Locate the cell with the specified text and output its [x, y] center coordinate. 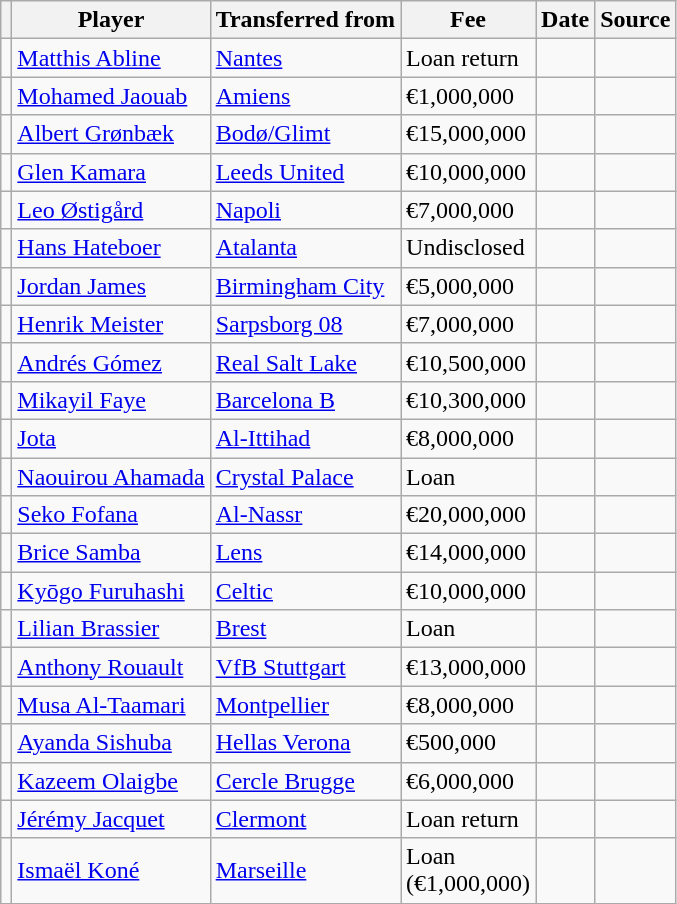
Al-Ittihad [305, 438]
€10,500,000 [468, 362]
Leeds United [305, 172]
Crystal Palace [305, 477]
Amiens [305, 96]
Leo Østigård [111, 210]
Real Salt Lake [305, 362]
€20,000,000 [468, 515]
Jota [111, 438]
Naouirou Ahamada [111, 477]
Kazeem Olaigbe [111, 781]
Hellas Verona [305, 743]
€6,000,000 [468, 781]
€13,000,000 [468, 667]
Source [636, 20]
Anthony Rouault [111, 667]
€5,000,000 [468, 286]
Glen Kamara [111, 172]
Lens [305, 553]
VfB Stuttgart [305, 667]
Nantes [305, 58]
Brest [305, 629]
Kyōgo Furuhashi [111, 591]
Ayanda Sishuba [111, 743]
Jérémy Jacquet [111, 819]
Mikayil Faye [111, 400]
Musa Al-Taamari [111, 705]
Clermont [305, 819]
€1,000,000 [468, 96]
Sarpsborg 08 [305, 324]
Loan (€1,000,000) [468, 870]
Bodø/Glimt [305, 134]
Undisclosed [468, 248]
Atalanta [305, 248]
Ismaël Koné [111, 870]
€500,000 [468, 743]
Andrés Gómez [111, 362]
Date [566, 20]
Al-Nassr [305, 515]
Player [111, 20]
Fee [468, 20]
Lilian Brassier [111, 629]
Transferred from [305, 20]
€14,000,000 [468, 553]
Celtic [305, 591]
€15,000,000 [468, 134]
Mohamed Jaouab [111, 96]
Cercle Brugge [305, 781]
Montpellier [305, 705]
Hans Hateboer [111, 248]
Matthis Abline [111, 58]
€10,300,000 [468, 400]
Henrik Meister [111, 324]
Napoli [305, 210]
Marseille [305, 870]
Barcelona B [305, 400]
Albert Grønbæk [111, 134]
Jordan James [111, 286]
Brice Samba [111, 553]
Seko Fofana [111, 515]
Birmingham City [305, 286]
